From the cell containing the given text, extract its center point as [x, y] coordinate. 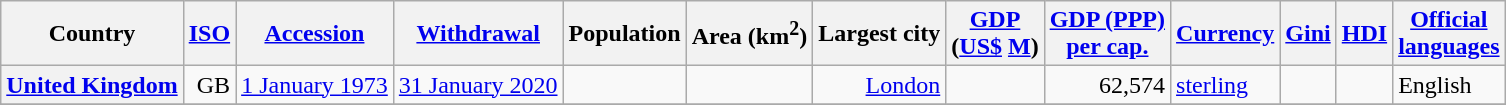
Official languages [1449, 34]
HDI [1364, 34]
sterling [1226, 85]
Currency [1226, 34]
Largest city [880, 34]
Population [624, 34]
GB [209, 85]
GDP (PPP)per cap. [1107, 34]
GDP(US$ M) [995, 34]
Area (km2) [750, 34]
62,574 [1107, 85]
ISO [209, 34]
London [880, 85]
United Kingdom [92, 85]
Country [92, 34]
English [1449, 85]
31 January 2020 [478, 85]
Gini [1308, 34]
1 January 1973 [315, 85]
Accession [315, 34]
Withdrawal [478, 34]
